Find where the given text appears and provide that cell's center as (x, y) coordinate. 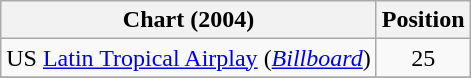
25 (423, 58)
Chart (2004) (189, 20)
US Latin Tropical Airplay (Billboard) (189, 58)
Position (423, 20)
